Find where the given text appears and provide that cell's center as (x, y) coordinate. 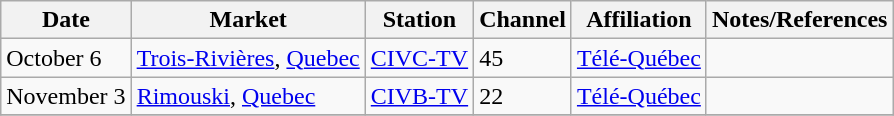
Channel (523, 20)
22 (523, 96)
Market (248, 20)
Trois-Rivières, Quebec (248, 58)
Station (419, 20)
November 3 (66, 96)
Date (66, 20)
Affiliation (638, 20)
CIVC-TV (419, 58)
45 (523, 58)
CIVB-TV (419, 96)
Notes/References (800, 20)
Rimouski, Quebec (248, 96)
October 6 (66, 58)
